Return [x, y] of the center of cell containing provided text 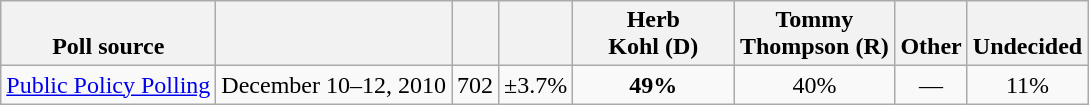
TommyThompson (R) [814, 34]
Other [931, 34]
Undecided [1027, 34]
49% [654, 85]
Poll source [108, 34]
December 10–12, 2010 [334, 85]
11% [1027, 85]
40% [814, 85]
Public Policy Polling [108, 85]
702 [476, 85]
±3.7% [536, 85]
— [931, 85]
HerbKohl (D) [654, 34]
